Provide the (x, y) coordinate of the cell's center where the given text is located.  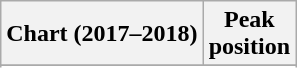
Chart (2017–2018) (102, 34)
Peak position (249, 34)
